From the cell containing the given text, extract its center point as [x, y] coordinate. 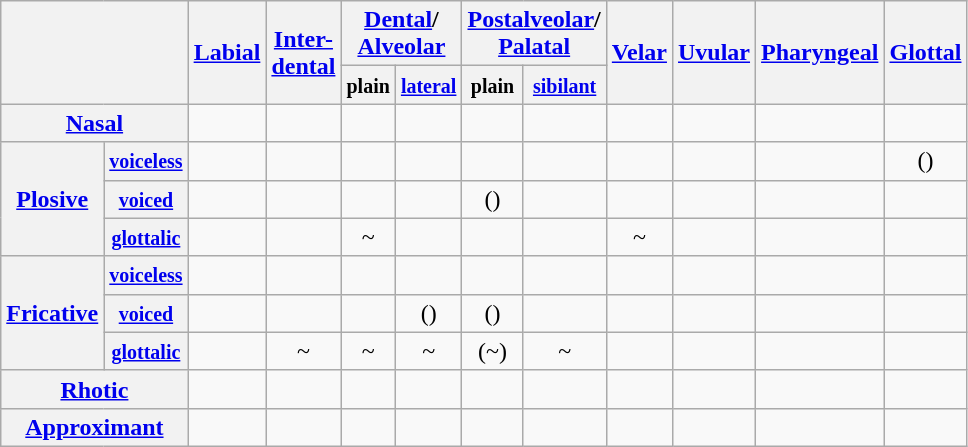
Plosive [52, 199]
Postalveolar/Palatal [534, 34]
Rhotic [94, 389]
Labial [227, 52]
Approximant [94, 427]
Uvular [714, 52]
Glottal [926, 52]
Fricative [52, 313]
Inter-dental [304, 52]
(~) [492, 351]
Nasal [94, 123]
Velar [639, 52]
Pharyngeal [820, 52]
Dental/Alveolar [402, 34]
sibilant [564, 85]
lateral [428, 85]
